Return the [x, y] coordinate for the center point of the cell that contains the specified text.  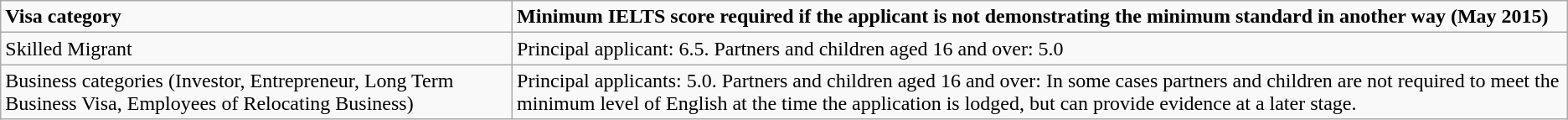
Skilled Migrant [256, 49]
Minimum IELTS score required if the applicant is not demonstrating the minimum standard in another way (May 2015) [1040, 17]
Visa category [256, 17]
Principal applicant: 6.5. Partners and children aged 16 and over: 5.0 [1040, 49]
Business categories (Investor, Entrepreneur, Long Term Business Visa, Employees of Relocating Business) [256, 92]
